Capture the cell that displays the provided text and extract its [X, Y] central coordinate. 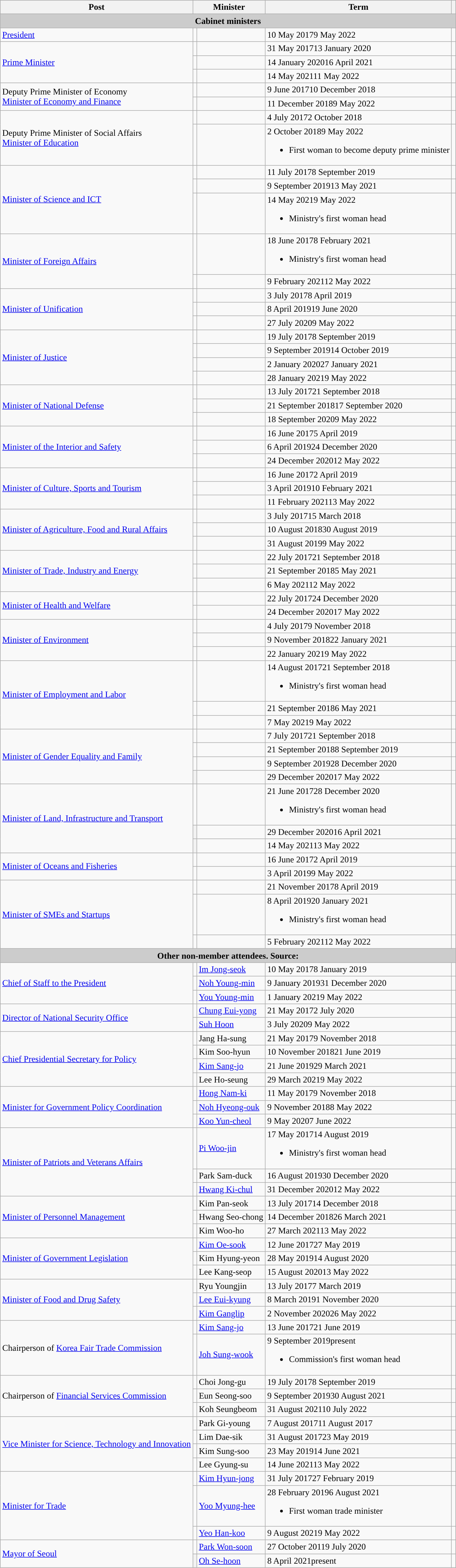
Minister of the Interior and Safety [97, 447]
3 April 20199 May 2022 [358, 873]
9 January 201931 December 2020 [358, 983]
3 July 20178 April 2019 [358, 295]
21 May 20172 July 2020 [358, 1011]
Prime Minister [97, 62]
Suh Hoon [231, 1025]
Minister for Trade [97, 1505]
9 September 201930 August 2021 [358, 1396]
13 July 201721 September 2018 [358, 392]
1 January 20219 May 2022 [358, 997]
8 April 2021present [358, 1561]
31 December 202012 May 2022 [358, 1189]
Minister of Personnel Management [97, 1217]
10 May 20179 May 2022 [358, 35]
Minister of Trade, Industry and Energy [97, 571]
2 October 20189 May 2022First woman to become deputy prime minister [358, 145]
29 December 202016 April 2021 [358, 832]
12 June 201727 May 2019 [358, 1244]
21 November 20178 April 2019 [358, 887]
13 July 20177 March 2019 [358, 1286]
14 August 201721 September 2018Ministry's first woman head [358, 681]
Kim Hyung-yeon [231, 1258]
31 July 201727 February 2019 [358, 1478]
27 March 202113 May 2022 [358, 1231]
Jang Ha-sung [231, 1038]
Eun Seong-soo [231, 1396]
Mayor of Seoul [97, 1554]
Minister of Food and Drug Safety [97, 1300]
Hwang Ki-chul [231, 1189]
14 January 202016 April 2021 [358, 62]
11 February 202113 May 2022 [358, 502]
27 July 20209 May 2022 [358, 323]
7 July 201721 September 2018 [358, 736]
Minister of Patriots and Veterans Affairs [97, 1162]
Park Won-soon [231, 1547]
Cabinet ministers [228, 21]
22 July 201721 September 2018 [358, 557]
22 July 201724 December 2020 [358, 598]
Minister of Land, Infrastructure and Transport [97, 818]
31 August 20199 May 2022 [358, 543]
22 January 20219 May 2022 [358, 653]
Hong Nam-ki [231, 1093]
2 November 202026 May 2022 [358, 1313]
21 June 201728 December 2020Ministry's first woman head [358, 804]
11 May 20179 November 2018 [358, 1093]
Minister of Agriculture, Food and Rural Affairs [97, 530]
11 July 20178 September 2019 [358, 172]
29 March 20219 May 2022 [358, 1080]
24 December 202017 May 2022 [358, 612]
5 February 202112 May 2022 [358, 942]
27 October 20119 July 2020 [358, 1547]
Deputy Prime Minister of Social AffairsMinister of Education [97, 138]
Minister of Foreign Affairs [97, 261]
Lim Dae-sik [231, 1437]
3 April 201910 February 2021 [358, 488]
10 May 20178 January 2019 [358, 969]
Ryu Youngjin [231, 1286]
Koh Seungbeom [231, 1409]
6 May 202112 May 2022 [358, 585]
28 May 201914 August 2020 [358, 1258]
21 May 20179 November 2018 [358, 1038]
9 November 20188 May 2022 [358, 1107]
8 April 201919 June 2020 [358, 309]
Term [358, 7]
Deputy Prime Minister of EconomyMinister of Economy and Finance [97, 97]
9 November 201822 January 2021 [358, 640]
21 September 20186 May 2021 [358, 708]
Lee Ho-seung [231, 1080]
13 July 201714 December 2018 [358, 1203]
Kim Pan-seok [231, 1203]
8 April 201920 January 2021Ministry's first woman head [358, 915]
3 July 201715 March 2018 [358, 516]
Minister of Employment and Labor [97, 694]
Minister of Unification [97, 309]
13 June 201721 June 2019 [358, 1327]
9 August 20219 May 2022 [358, 1533]
You Young-min [231, 997]
Yeo Han-koo [231, 1533]
Choi Jong-gu [231, 1382]
9 September 201914 October 2019 [358, 350]
14 May 202113 May 2022 [358, 846]
Minister of Oceans and Fisheries [97, 866]
Park Gi-young [231, 1423]
31 August 201723 May 2019 [358, 1437]
16 August 201930 December 2020 [358, 1176]
Lee Eui-kyung [231, 1300]
21 September 20185 May 2021 [358, 571]
17 May 201714 August 2019Ministry's first woman head [358, 1148]
Yoo Myung-hee [231, 1505]
18 June 20178 February 2021Ministry's first woman head [358, 254]
Other non-member attendees. Source: [228, 955]
Chief of Staff to the President [97, 983]
21 September 20188 September 2019 [358, 750]
Park Sam-duck [231, 1176]
14 December 201826 March 2021 [358, 1217]
9 June 201710 December 2018 [358, 90]
Chief Presidential Secretary for Policy [97, 1059]
8 March 20191 November 2020 [358, 1300]
Minister of Government Legislation [97, 1258]
Pi Woo-jin [231, 1148]
Vice Minister for Science, Technology and Innovation [97, 1444]
Kim Oe-sook [231, 1244]
21 September 201817 September 2020 [358, 405]
6 April 201924 December 2020 [358, 447]
9 September 201913 May 2021 [358, 186]
Hwang Seo-chong [231, 1217]
18 September 20209 May 2022 [358, 419]
28 February 20196 August 2021First woman trade minister [358, 1505]
Kim Sung-soo [231, 1451]
Lee Gyung-su [231, 1464]
Lee Kang-seop [231, 1272]
Minister for Government Policy Coordination [97, 1107]
15 August 202013 May 2022 [358, 1272]
Minister of Culture, Sports and Tourism [97, 488]
Kim Ganglip [231, 1313]
28 January 20219 May 2022 [358, 378]
Kim Soo-hyun [231, 1052]
Minister of Science and ICT [97, 199]
Kim Hyun-jong [231, 1478]
Minister of Gender Equality and Family [97, 757]
21 June 201929 March 2021 [358, 1066]
Minister of Environment [97, 640]
Minister of SMEs and Startups [97, 915]
Oh Se-hoon [231, 1561]
10 November 201821 June 2019 [358, 1052]
4 July 20172 October 2018 [358, 117]
President [97, 35]
9 September 2019presentCommission's first woman head [358, 1355]
4 July 20179 November 2018 [358, 626]
Noh Young-min [231, 983]
14 May 202111 May 2022 [358, 76]
Minister of Justice [97, 357]
9 February 202112 May 2022 [358, 282]
Chung Eui-yong [231, 1011]
29 December 202017 May 2022 [358, 777]
Minister of National Defense [97, 405]
11 December 20189 May 2022 [358, 104]
Minister of Health and Welfare [97, 605]
Director of National Security Office [97, 1018]
14 May 20219 May 2022Ministry's first woman head [358, 213]
Im Jong-seok [231, 969]
Post [97, 7]
Joh Sung-wook [231, 1355]
10 August 201830 August 2019 [358, 530]
14 June 202113 May 2022 [358, 1464]
Kim Woo-ho [231, 1231]
7 August 201711 August 2017 [358, 1423]
Chairperson of Financial Services Commission [97, 1396]
24 December 202012 May 2022 [358, 461]
16 June 20175 April 2019 [358, 433]
7 May 20219 May 2022 [358, 722]
9 September 201928 December 2020 [358, 764]
31 August 202110 July 2022 [358, 1409]
23 May 201914 June 2021 [358, 1451]
3 July 20209 May 2022 [358, 1025]
Noh Hyeong-ouk [231, 1107]
Chairperson of Korea Fair Trade Commission [97, 1348]
31 May 201713 January 2020 [358, 49]
Koo Yun-cheol [231, 1121]
Minister [229, 7]
9 May 20207 June 2022 [358, 1121]
2 January 202027 January 2021 [358, 364]
